Search for the cell housing the specified text and yield its [X, Y] center coordinate. 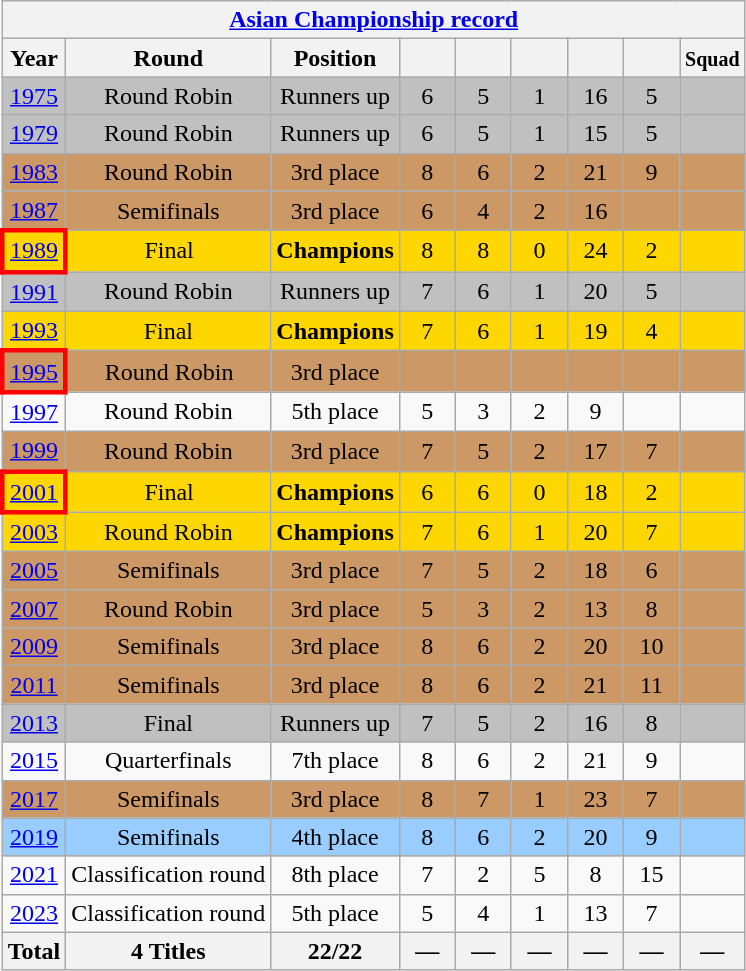
24 [595, 252]
Squad [713, 58]
23 [595, 799]
1987 [34, 211]
Total [34, 951]
Quarterfinals [168, 761]
2019 [34, 837]
2009 [34, 647]
2005 [34, 571]
1979 [34, 134]
10 [652, 647]
1991 [34, 292]
7th place [335, 761]
2013 [34, 723]
4th place [335, 837]
1999 [34, 451]
2015 [34, 761]
Asian Championship record [374, 20]
2007 [34, 609]
1975 [34, 96]
1995 [34, 372]
1983 [34, 172]
Round [168, 58]
1997 [34, 412]
2021 [34, 875]
22/22 [335, 951]
1993 [34, 331]
2003 [34, 532]
4 Titles [168, 951]
2011 [34, 685]
2023 [34, 913]
2017 [34, 799]
11 [652, 685]
2001 [34, 492]
Year [34, 58]
8th place [335, 875]
17 [595, 451]
Position [335, 58]
19 [595, 331]
1989 [34, 252]
